Return the (x, y) coordinate for the center point of the cell that contains the specified text.  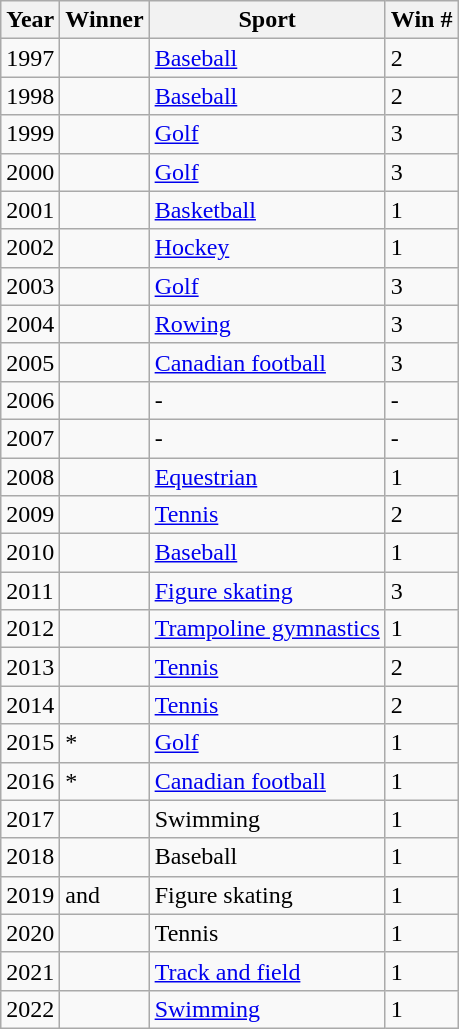
2017 (30, 819)
2020 (30, 933)
2016 (30, 781)
2008 (30, 477)
Track and field (267, 971)
1997 (30, 58)
2002 (30, 248)
2019 (30, 895)
2001 (30, 210)
2015 (30, 743)
Trampoline gymnastics (267, 629)
Equestrian (267, 477)
2000 (30, 172)
1999 (30, 134)
1998 (30, 96)
2012 (30, 629)
Sport (267, 20)
Winner (104, 20)
Win # (422, 20)
2005 (30, 362)
2021 (30, 971)
2007 (30, 438)
2011 (30, 591)
2018 (30, 857)
2003 (30, 286)
2022 (30, 1009)
2013 (30, 667)
2009 (30, 515)
2010 (30, 553)
2004 (30, 324)
2014 (30, 705)
Rowing (267, 324)
Hockey (267, 248)
and (104, 895)
2006 (30, 400)
Basketball (267, 210)
Year (30, 20)
